Return the (X, Y) coordinate for the center point of the cell that contains the specified text.  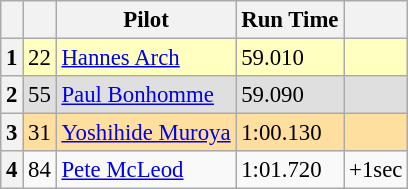
Pilot (146, 20)
Pete McLeod (146, 170)
1:00.130 (290, 133)
Yoshihide Muroya (146, 133)
1:01.720 (290, 170)
3 (12, 133)
55 (40, 95)
Hannes Arch (146, 58)
84 (40, 170)
59.010 (290, 58)
31 (40, 133)
59.090 (290, 95)
+1sec (376, 170)
4 (12, 170)
Paul Bonhomme (146, 95)
22 (40, 58)
1 (12, 58)
Run Time (290, 20)
2 (12, 95)
